Detect which cell encompasses the target text, then output its [x, y] center coordinate. 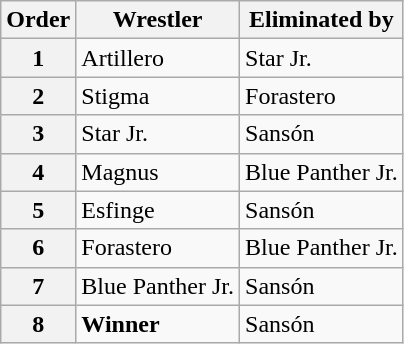
Winner [158, 324]
8 [38, 324]
3 [38, 134]
Magnus [158, 172]
Order [38, 20]
5 [38, 210]
6 [38, 248]
Esfinge [158, 210]
Stigma [158, 96]
7 [38, 286]
Wrestler [158, 20]
Artillero [158, 58]
2 [38, 96]
Eliminated by [322, 20]
1 [38, 58]
4 [38, 172]
